Detect which cell encompasses the target text, then output its [X, Y] center coordinate. 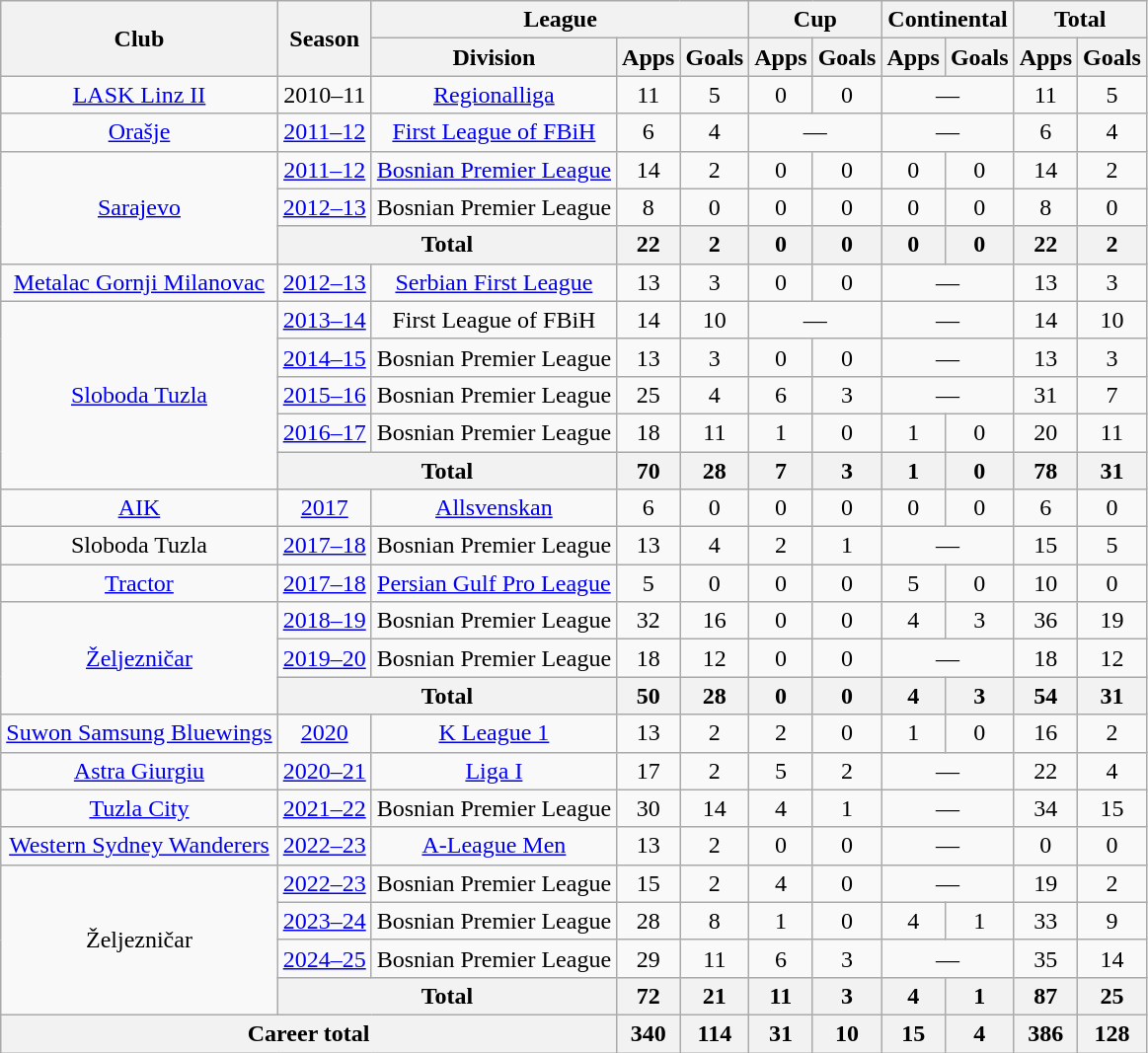
54 [1045, 696]
2023–24 [324, 921]
2024–25 [324, 958]
386 [1045, 1033]
Club [139, 38]
36 [1045, 621]
70 [649, 471]
21 [715, 996]
Sarajevo [139, 207]
2016–17 [324, 432]
Allsvenskan [494, 508]
340 [649, 1033]
Western Sydney Wanderers [139, 846]
2019–20 [324, 658]
Continental [948, 20]
128 [1112, 1033]
K League 1 [494, 733]
AIK [139, 508]
LASK Linz II [139, 95]
2020 [324, 733]
34 [1045, 808]
Regionalliga [494, 95]
114 [715, 1033]
20 [1045, 432]
Astra Giurgiu [139, 771]
2021–22 [324, 808]
Liga I [494, 771]
2017 [324, 508]
9 [1112, 921]
Suwon Samsung Bluewings [139, 733]
78 [1045, 471]
Division [494, 57]
32 [649, 621]
29 [649, 958]
17 [649, 771]
A-League Men [494, 846]
2018–19 [324, 621]
2010–11 [324, 95]
2013–14 [324, 320]
33 [1045, 921]
Career total [309, 1033]
87 [1045, 996]
Tractor [139, 583]
2020–21 [324, 771]
35 [1045, 958]
30 [649, 808]
Persian Gulf Pro League [494, 583]
League [560, 20]
Tuzla City [139, 808]
Serbian First League [494, 282]
Metalac Gornji Milanovac [139, 282]
Cup [815, 20]
50 [649, 696]
72 [649, 996]
2014–15 [324, 357]
Orašje [139, 132]
Season [324, 38]
2015–16 [324, 395]
